Provide the (X, Y) coordinate of the cell's center where the given text is located.  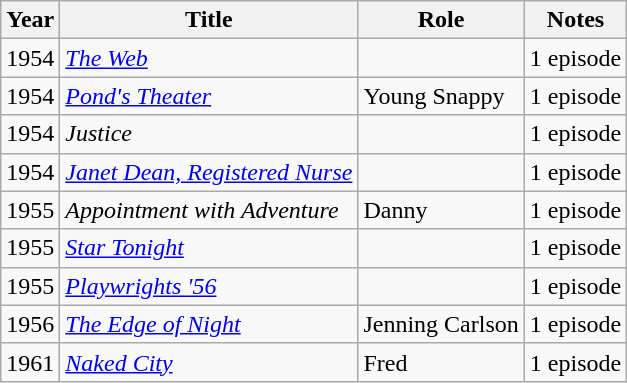
Fred (441, 362)
1961 (30, 362)
Young Snappy (441, 96)
Pond's Theater (209, 96)
The Web (209, 58)
Justice (209, 134)
Janet Dean, Registered Nurse (209, 172)
Role (441, 20)
Star Tonight (209, 248)
Jenning Carlson (441, 324)
Danny (441, 210)
The Edge of Night (209, 324)
Appointment with Adventure (209, 210)
Title (209, 20)
Notes (575, 20)
Year (30, 20)
Playwrights '56 (209, 286)
Naked City (209, 362)
1956 (30, 324)
